Locate the cell with the specified text and output its (x, y) center coordinate. 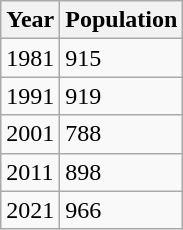
Year (30, 20)
1991 (30, 96)
788 (122, 134)
Population (122, 20)
966 (122, 210)
919 (122, 96)
2021 (30, 210)
1981 (30, 58)
2011 (30, 172)
898 (122, 172)
915 (122, 58)
2001 (30, 134)
